Return (x, y) of the center of cell containing provided text 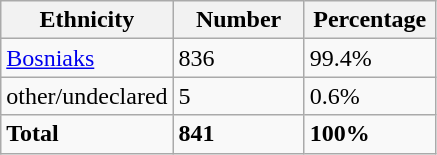
Bosniaks (87, 58)
99.4% (370, 58)
0.6% (370, 96)
5 (238, 96)
Percentage (370, 20)
Ethnicity (87, 20)
other/undeclared (87, 96)
Number (238, 20)
Total (87, 134)
100% (370, 134)
841 (238, 134)
836 (238, 58)
